Output the (X, Y) coordinate of the center of the cell containing the given text.  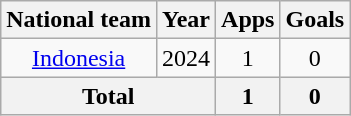
Total (108, 96)
2024 (186, 58)
Indonesia (79, 58)
Goals (315, 20)
Apps (248, 20)
National team (79, 20)
Year (186, 20)
